Scan for the cell matching the given text and deliver its [x, y] coordinate at center. 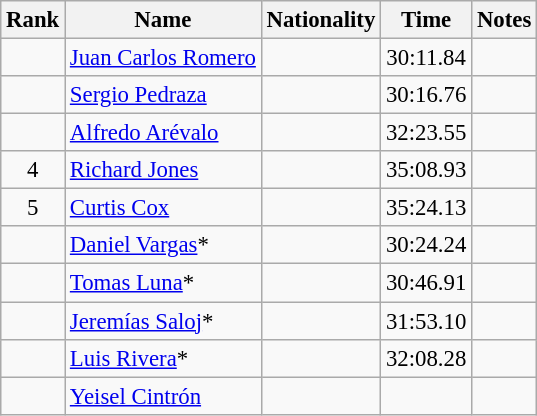
4 [33, 170]
Rank [33, 20]
Curtis Cox [164, 208]
Nationality [320, 20]
30:11.84 [426, 58]
Richard Jones [164, 170]
Time [426, 20]
32:23.55 [426, 133]
Luis Rivera* [164, 358]
30:24.24 [426, 245]
30:16.76 [426, 95]
32:08.28 [426, 358]
5 [33, 208]
35:24.13 [426, 208]
Daniel Vargas* [164, 245]
30:46.91 [426, 283]
35:08.93 [426, 170]
Yeisel Cintrón [164, 396]
Alfredo Arévalo [164, 133]
31:53.10 [426, 321]
Sergio Pedraza [164, 95]
Jeremías Saloj* [164, 321]
Notes [504, 20]
Juan Carlos Romero [164, 58]
Tomas Luna* [164, 283]
Name [164, 20]
